Extract the [x, y] coordinate from the center of the cell holding the provided text.  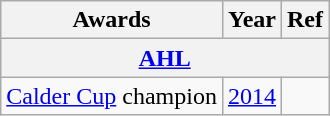
2014 [252, 96]
Ref [306, 20]
Calder Cup champion [112, 96]
Year [252, 20]
Awards [112, 20]
AHL [165, 58]
